For the text-containing cell, return its midpoint in [X, Y] coordinate format. 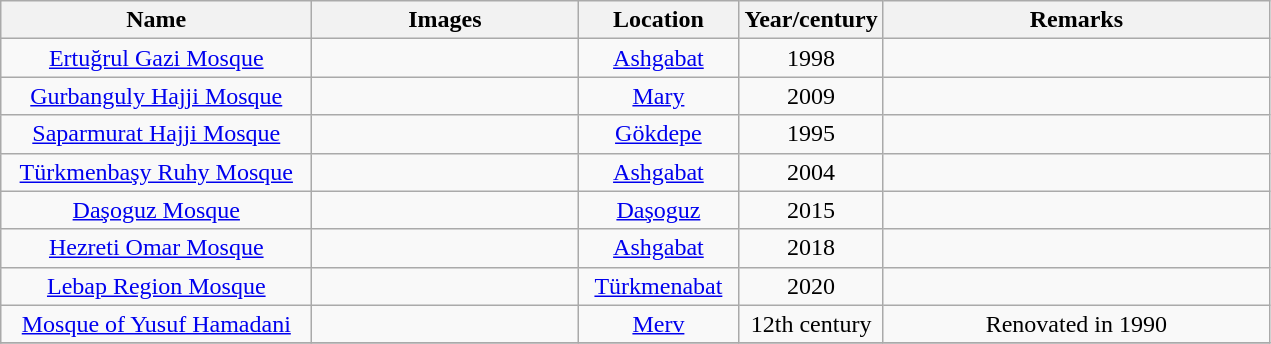
12th century [811, 324]
Saparmurat Hajji Mosque [156, 134]
1995 [811, 134]
Gurbanguly Hajji Mosque [156, 96]
2009 [811, 96]
Hezreti Omar Mosque [156, 248]
Mosque of Yusuf Hamadani [156, 324]
2020 [811, 286]
Merv [658, 324]
Lebap Region Mosque [156, 286]
Year/century [811, 20]
1998 [811, 58]
Daşoguz [658, 210]
Ertuğrul Gazi Mosque [156, 58]
2004 [811, 172]
Name [156, 20]
Renovated in 1990 [1076, 324]
Remarks [1076, 20]
Daşoguz Mosque [156, 210]
Location [658, 20]
Türkmenbaşy Ruhy Mosque [156, 172]
Gökdepe [658, 134]
2015 [811, 210]
2018 [811, 248]
Türkmenabat [658, 286]
Images [445, 20]
Mary [658, 96]
